Return [x, y] of the center of cell containing provided text 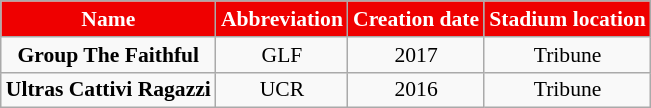
Abbreviation [282, 19]
UCR [282, 90]
GLF [282, 55]
Creation date [416, 19]
Name [108, 19]
2016 [416, 90]
Group The Faithful [108, 55]
Ultras Cattivi Ragazzi [108, 90]
2017 [416, 55]
Stadium location [568, 19]
